From the cell containing the given text, extract its center point as [X, Y] coordinate. 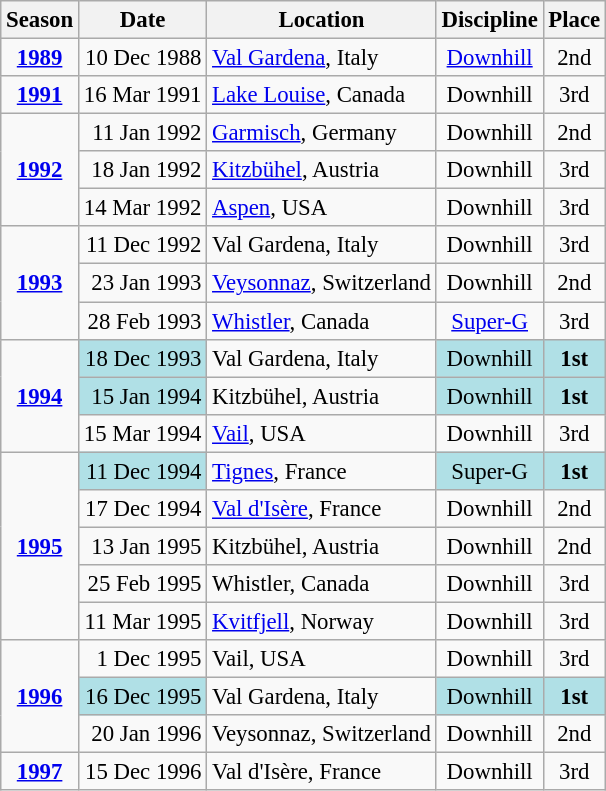
11 Dec 1994 [142, 471]
11 Dec 1992 [142, 245]
Garmisch, Germany [322, 133]
Season [40, 20]
13 Jan 1995 [142, 546]
Kvitfjell, Norway [322, 621]
1996 [40, 696]
11 Mar 1995 [142, 621]
18 Jan 1992 [142, 170]
10 Dec 1988 [142, 58]
1 Dec 1995 [142, 659]
16 Mar 1991 [142, 95]
20 Jan 1996 [142, 734]
28 Feb 1993 [142, 321]
15 Dec 1996 [142, 772]
25 Feb 1995 [142, 584]
Date [142, 20]
1994 [40, 396]
1991 [40, 95]
15 Mar 1994 [142, 433]
15 Jan 1994 [142, 396]
18 Dec 1993 [142, 358]
Location [322, 20]
16 Dec 1995 [142, 697]
14 Mar 1992 [142, 208]
Place [574, 20]
1997 [40, 772]
Aspen, USA [322, 208]
11 Jan 1992 [142, 133]
Discipline [490, 20]
1995 [40, 546]
Lake Louise, Canada [322, 95]
Tignes, France [322, 471]
1989 [40, 58]
23 Jan 1993 [142, 283]
1993 [40, 282]
1992 [40, 170]
17 Dec 1994 [142, 509]
